Identify which cell holds the provided text, then report its (x, y) central coordinate. 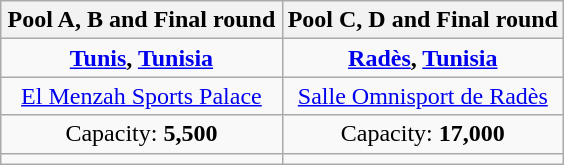
Radès, Tunisia (422, 58)
El Menzah Sports Palace (142, 96)
Capacity: 5,500 (142, 134)
Tunis, Tunisia (142, 58)
Pool C, D and Final round (422, 20)
Salle Omnisport de Radès (422, 96)
Pool A, B and Final round (142, 20)
Capacity: 17,000 (422, 134)
